Extract the [x, y] coordinate from the center of the cell holding the provided text.  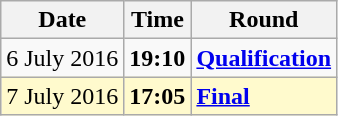
Qualification [264, 58]
17:05 [158, 96]
6 July 2016 [62, 58]
Date [62, 20]
19:10 [158, 58]
Round [264, 20]
Final [264, 96]
Time [158, 20]
7 July 2016 [62, 96]
